Identify which cell holds the provided text, then report its (x, y) central coordinate. 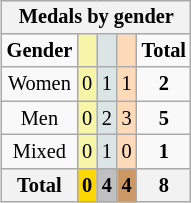
Gender (40, 51)
Medals by gender (96, 17)
Women (40, 84)
Men (40, 118)
3 (127, 118)
Mixed (40, 152)
5 (164, 118)
8 (164, 185)
